Return (x, y) of the center of cell containing provided text 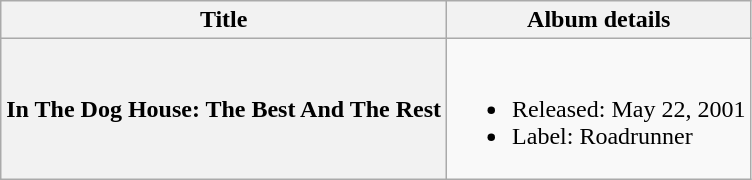
Released: May 22, 2001Label: Roadrunner (599, 109)
Album details (599, 20)
Title (224, 20)
In The Dog House: The Best And The Rest (224, 109)
